Detect which cell encompasses the target text, then output its (X, Y) center coordinate. 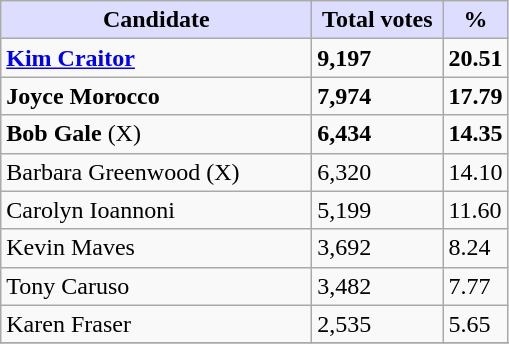
Carolyn Ioannoni (156, 210)
3,692 (378, 248)
Karen Fraser (156, 324)
7,974 (378, 96)
Kevin Maves (156, 248)
14.10 (476, 172)
7.77 (476, 286)
Total votes (378, 20)
20.51 (476, 58)
8.24 (476, 248)
5.65 (476, 324)
3,482 (378, 286)
6,434 (378, 134)
17.79 (476, 96)
Joyce Morocco (156, 96)
9,197 (378, 58)
% (476, 20)
11.60 (476, 210)
2,535 (378, 324)
Tony Caruso (156, 286)
Barbara Greenwood (X) (156, 172)
6,320 (378, 172)
14.35 (476, 134)
Candidate (156, 20)
5,199 (378, 210)
Kim Craitor (156, 58)
Bob Gale (X) (156, 134)
